For the text-containing cell, return its midpoint in (X, Y) coordinate format. 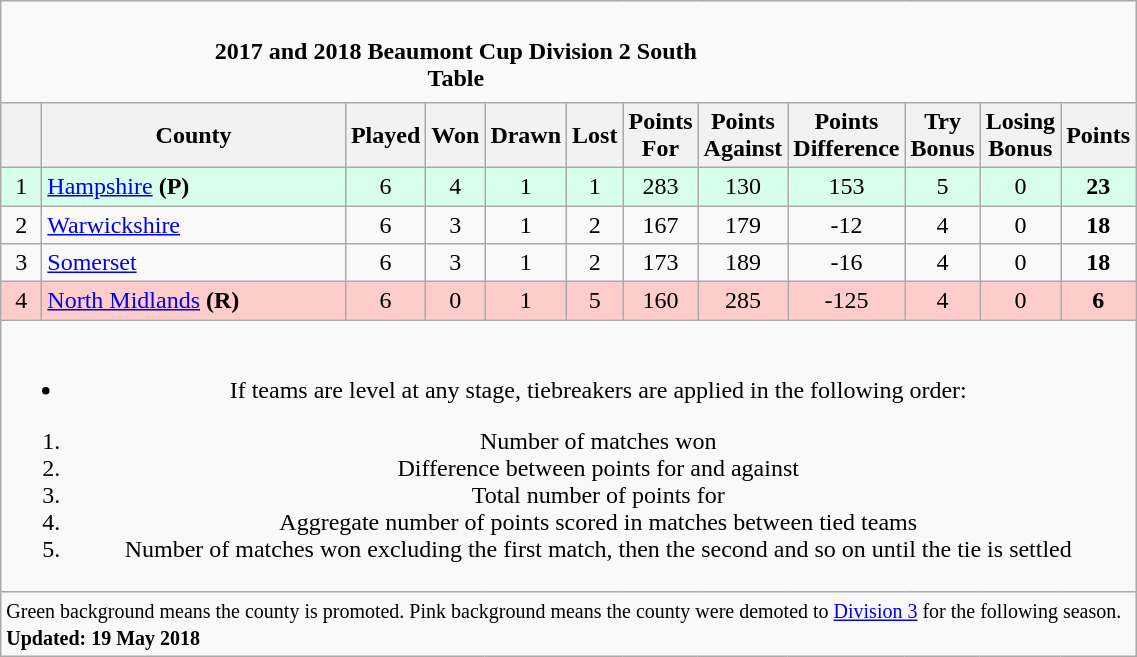
160 (660, 301)
Drawn (526, 134)
Lost (595, 134)
Points (1098, 134)
Won (456, 134)
130 (743, 186)
285 (743, 301)
County (194, 134)
283 (660, 186)
North Midlands (R) (194, 301)
173 (660, 263)
23 (1098, 186)
Hampshire (P) (194, 186)
Played (385, 134)
-16 (846, 263)
153 (846, 186)
Try Bonus (942, 134)
-12 (846, 225)
Warwickshire (194, 225)
-125 (846, 301)
179 (743, 225)
167 (660, 225)
Points Difference (846, 134)
189 (743, 263)
Losing Bonus (1020, 134)
Somerset (194, 263)
Points For (660, 134)
Points Against (743, 134)
